Search for the cell housing the specified text and yield its (x, y) center coordinate. 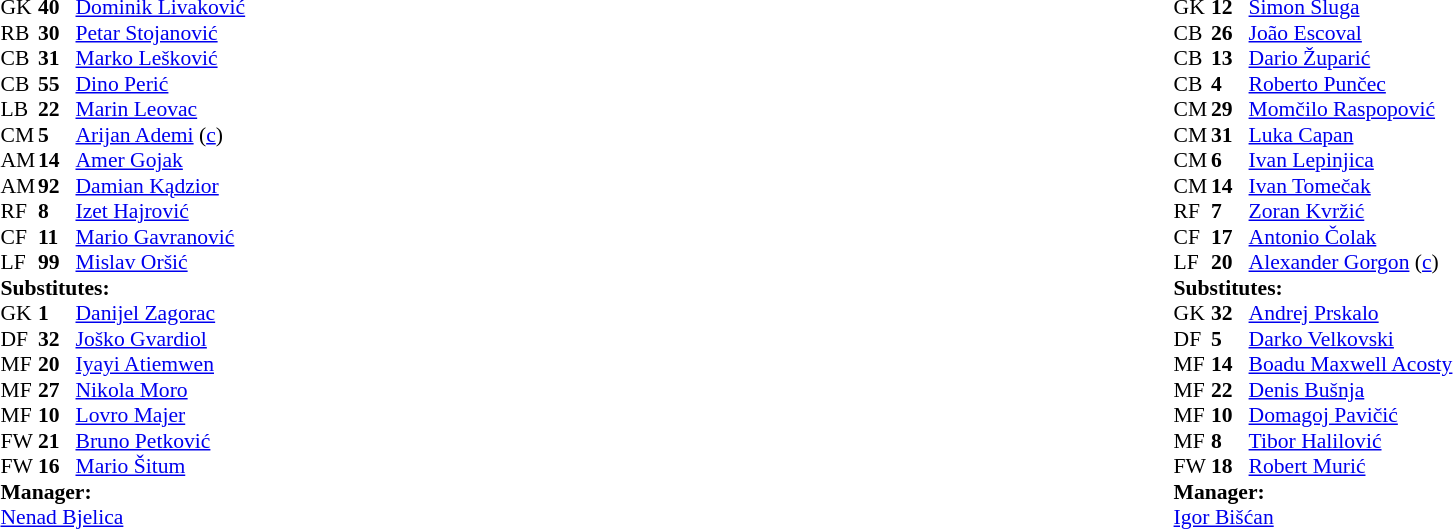
LB (19, 109)
Marin Leovac (196, 109)
Lovro Majer (196, 415)
4 (1230, 84)
Petar Stojanović (196, 33)
16 (57, 467)
Substitutes: (158, 288)
21 (57, 441)
29 (1230, 109)
6 (1230, 161)
Nikola Moro (196, 390)
Mario Gavranović (196, 237)
Joško Gvardiol (196, 339)
Mario Šitum (196, 467)
Izet Hajrović (196, 211)
Amer Gojak (196, 161)
92 (57, 186)
1 (57, 313)
55 (57, 84)
18 (1230, 467)
RB (19, 33)
Dino Perić (196, 84)
Marko Lešković (196, 59)
Iyayi Atiemwen (196, 365)
99 (57, 263)
Danijel Zagorac (196, 313)
13 (1230, 59)
Damian Kądzior (196, 186)
11 (57, 237)
Manager: (158, 492)
Arijan Ademi (c) (196, 135)
Mislav Oršić (196, 263)
27 (57, 390)
17 (1230, 237)
Bruno Petković (196, 441)
30 (57, 33)
26 (1230, 33)
7 (1230, 211)
